Extract the [X, Y] coordinate from the center of the cell holding the provided text.  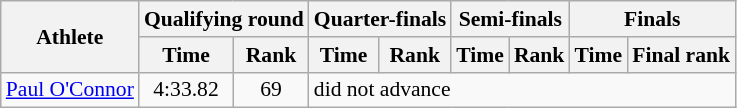
69 [271, 90]
did not advance [522, 90]
4:33.82 [186, 90]
Paul O'Connor [70, 90]
Final rank [681, 55]
Finals [652, 19]
Quarter-finals [380, 19]
Qualifying round [224, 19]
Semi-finals [510, 19]
Athlete [70, 36]
